Capture the cell that displays the provided text and extract its [x, y] central coordinate. 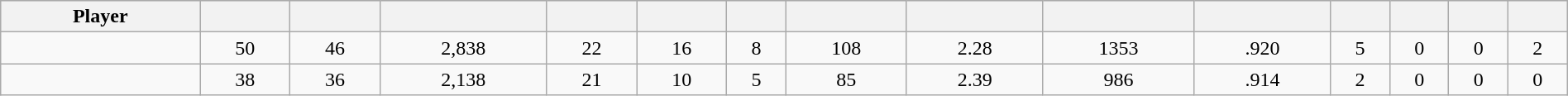
10 [681, 79]
1353 [1118, 48]
Player [101, 17]
2,138 [463, 79]
986 [1118, 79]
108 [846, 48]
16 [681, 48]
21 [592, 79]
2.39 [974, 79]
.920 [1262, 48]
22 [592, 48]
46 [336, 48]
38 [245, 79]
85 [846, 79]
.914 [1262, 79]
2,838 [463, 48]
36 [336, 79]
8 [757, 48]
2.28 [974, 48]
50 [245, 48]
